Output the [x, y] coordinate of the center of the cell containing the given text.  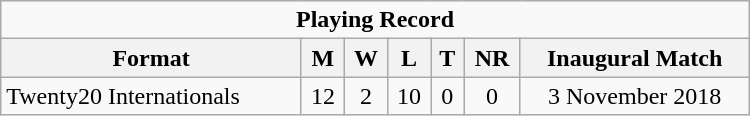
T [448, 58]
NR [492, 58]
Twenty20 Internationals [152, 96]
2 [366, 96]
M [322, 58]
W [366, 58]
Playing Record [375, 20]
Format [152, 58]
3 November 2018 [634, 96]
L [410, 58]
Inaugural Match [634, 58]
12 [322, 96]
10 [410, 96]
